Output the [X, Y] coordinate of the center of the cell containing the given text.  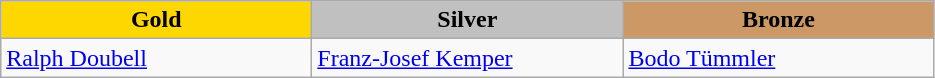
Bodo Tümmler [778, 58]
Bronze [778, 20]
Ralph Doubell [156, 58]
Franz-Josef Kemper [468, 58]
Silver [468, 20]
Gold [156, 20]
